For the text-containing cell, return its midpoint in [x, y] coordinate format. 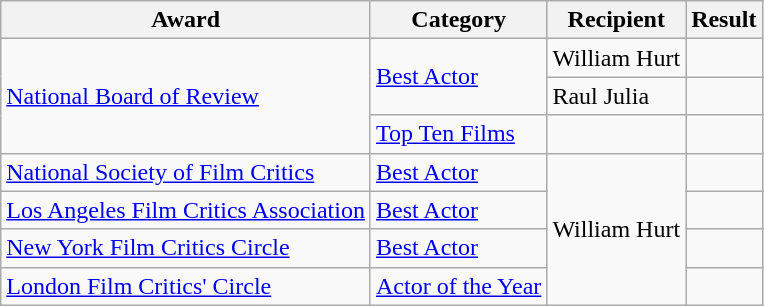
National Board of Review [186, 96]
Raul Julia [616, 96]
London Film Critics' Circle [186, 286]
Recipient [616, 20]
Top Ten Films [458, 134]
New York Film Critics Circle [186, 248]
National Society of Film Critics [186, 172]
Award [186, 20]
Category [458, 20]
Actor of the Year [458, 286]
Los Angeles Film Critics Association [186, 210]
Result [724, 20]
